From the cell containing the given text, extract its center point as (X, Y) coordinate. 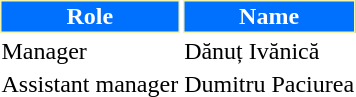
Name (270, 16)
Role (90, 16)
Dănuț Ivănică (270, 51)
Manager (90, 51)
